Determine the (X, Y) coordinate at the center of the cell enclosing the given text.  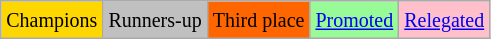
Promoted (354, 20)
Champions (52, 20)
Runners-up (155, 20)
Relegated (444, 20)
Third place (258, 20)
